Provide the [x, y] coordinate of the cell's center where the given text is located.  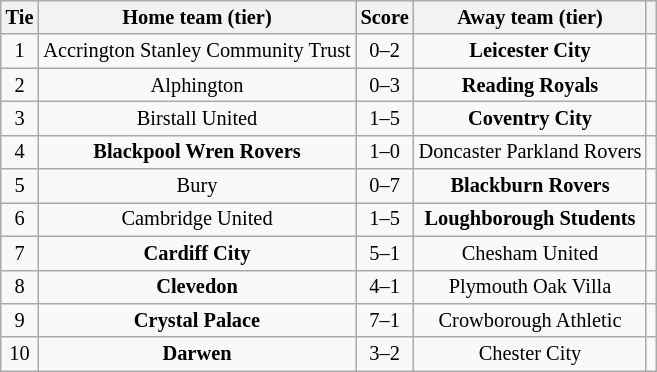
8 [20, 287]
2 [20, 85]
Darwen [196, 354]
Cardiff City [196, 253]
Alphington [196, 85]
Crowborough Athletic [530, 320]
Chester City [530, 354]
0–3 [385, 85]
10 [20, 354]
Cambridge United [196, 219]
1 [20, 51]
0–7 [385, 186]
Clevedon [196, 287]
Blackpool Wren Rovers [196, 152]
4 [20, 152]
Accrington Stanley Community Trust [196, 51]
Crystal Palace [196, 320]
Bury [196, 186]
3–2 [385, 354]
6 [20, 219]
7 [20, 253]
Loughborough Students [530, 219]
Away team (tier) [530, 17]
Reading Royals [530, 85]
Chesham United [530, 253]
Score [385, 17]
0–2 [385, 51]
1–0 [385, 152]
Plymouth Oak Villa [530, 287]
5–1 [385, 253]
7–1 [385, 320]
Tie [20, 17]
Leicester City [530, 51]
9 [20, 320]
Home team (tier) [196, 17]
Birstall United [196, 118]
Coventry City [530, 118]
5 [20, 186]
3 [20, 118]
Doncaster Parkland Rovers [530, 152]
4–1 [385, 287]
Blackburn Rovers [530, 186]
